Return the [X, Y] coordinate for the center point of the cell that contains the specified text.  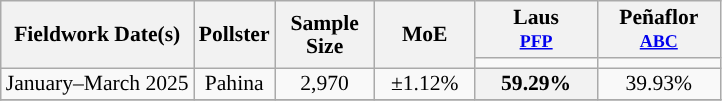
PeñaflorABC [658, 30]
Pollster [234, 34]
January–March 2025 [98, 84]
59.29% [536, 84]
2,970 [325, 84]
MoE [425, 34]
Pahina [234, 84]
Fieldwork Date(s) [98, 34]
±1.12% [425, 84]
Sample Size [325, 34]
LausPFP [536, 30]
39.93% [658, 84]
